For the text-containing cell, return its midpoint in [x, y] coordinate format. 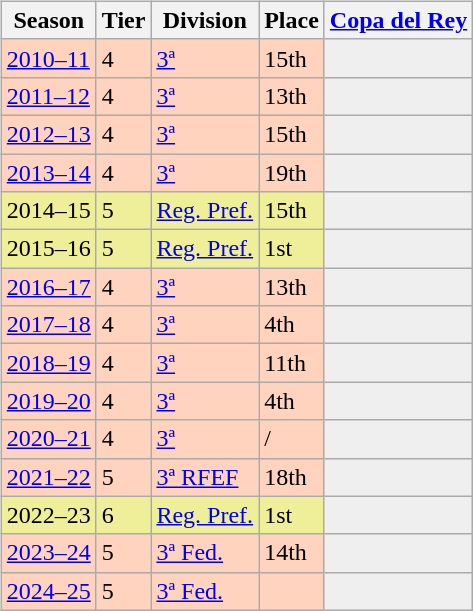
2019–20 [48, 401]
18th [292, 477]
2012–13 [48, 134]
2011–12 [48, 96]
2010–11 [48, 58]
/ [292, 439]
2015–16 [48, 249]
11th [292, 363]
2020–21 [48, 439]
Season [48, 20]
2016–17 [48, 287]
19th [292, 173]
14th [292, 553]
2022–23 [48, 515]
Place [292, 20]
2018–19 [48, 363]
2023–24 [48, 553]
Tier [124, 20]
Copa del Rey [398, 20]
6 [124, 515]
2024–25 [48, 591]
2017–18 [48, 325]
Division [205, 20]
2021–22 [48, 477]
3ª RFEF [205, 477]
2014–15 [48, 211]
2013–14 [48, 173]
